Scan for the cell matching the given text and deliver its (X, Y) coordinate at center. 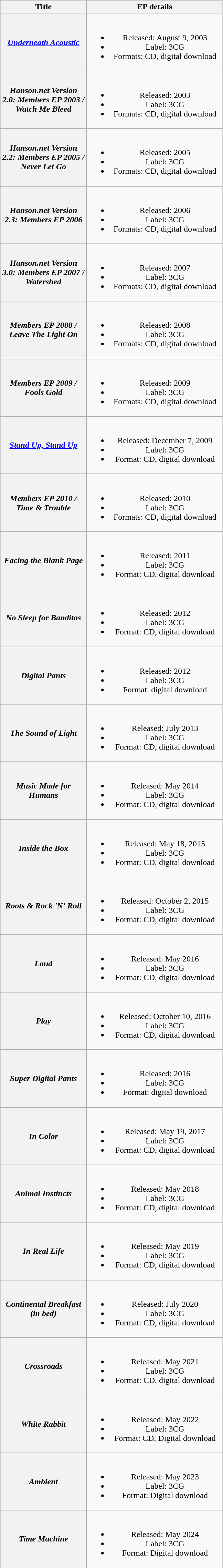
Released: May 18, 2015Label: 3CGFormat: CD, digital download (155, 848)
Released: 2008Label: 3CGFormats: CD, digital download (155, 330)
In Real Life (43, 1251)
Released: May 2023Label: 3CGFormat: Digital download (155, 1481)
Released: May 2022Label: 3CGFormat: CD, Digital download (155, 1424)
In Color (43, 1136)
Released: May 2018Label: 3CGFormat: CD, digital download (155, 1194)
Play (43, 1021)
Music Made for Humans (43, 791)
Released: 2012Label: 3CGFormat: digital download (155, 675)
Title (43, 7)
Underneath Acoustic (43, 42)
No Sleep for Banditos (43, 618)
Released: May 2024Label: 3CGFormat: Digital download (155, 1539)
Released: 2003Label: 3CGFormats: CD, digital download (155, 100)
Released: 2005Label: 3CGFormats: CD, digital download (155, 157)
Continental Breakfast (in bed) (43, 1309)
Released: July 2013Label: 3CGFormat: CD, digital download (155, 733)
Released: October 2, 2015Label: 3CGFormat: CD, digital download (155, 906)
Released: May 2014Label: 3CGFormat: CD, digital download (155, 791)
Released: August 9, 2003Label: 3CGFormats: CD, digital download (155, 42)
Members EP 2009 / Fools Gold (43, 387)
Loud (43, 964)
Released: 2012Label: 3CGFormat: CD, digital download (155, 618)
Facing the Blank Page (43, 560)
Released: May 2021Label: 3CGFormat: CD, digital download (155, 1366)
White Rabbit (43, 1424)
Hanson.net Version 3.0: Members EP 2007 / Watershed (43, 272)
Released: December 7, 2009Label: 3CGFormat: CD, digital download (155, 445)
Released: July 2020Label: 3CGFormat: CD, digital download (155, 1309)
Members EP 2008 / Leave The Light On (43, 330)
Released: 2007Label: 3CGFormats: CD, digital download (155, 272)
Released: 2011Label: 3CGFormat: CD, digital download (155, 560)
Digital Pants (43, 675)
Time Machine (43, 1539)
Released: 2010Label: 3CGFormats: CD, digital download (155, 502)
Released: 2006Label: 3CGFormats: CD, digital download (155, 215)
Ambient (43, 1481)
Released: May 19, 2017Label: 3CGFormat: CD, digital download (155, 1136)
Roots & Rock 'N' Roll (43, 906)
Released: 2009Label: 3CGFormats: CD, digital download (155, 387)
EP details (155, 7)
Stand Up, Stand Up (43, 445)
Hanson.net Version 2.3: Members EP 2006 (43, 215)
Released: 2016Label: 3CGFormat: digital download (155, 1079)
Members EP 2010 / Time & Trouble (43, 502)
Released: May 2019Label: 3CGFormat: CD, digital download (155, 1251)
Inside the Box (43, 848)
Crossroads (43, 1366)
Released: October 10, 2016Label: 3CGFormat: CD, digital download (155, 1021)
Hanson.net Version 2.2: Members EP 2005 / Never Let Go (43, 157)
Animal Instincts (43, 1194)
Hanson.net Version 2.0: Members EP 2003 / Watch Me Bleed (43, 100)
The Sound of Light (43, 733)
Super Digital Pants (43, 1079)
Released: May 2016Label: 3CGFormat: CD, digital download (155, 964)
